From the cell containing the given text, extract its center point as [x, y] coordinate. 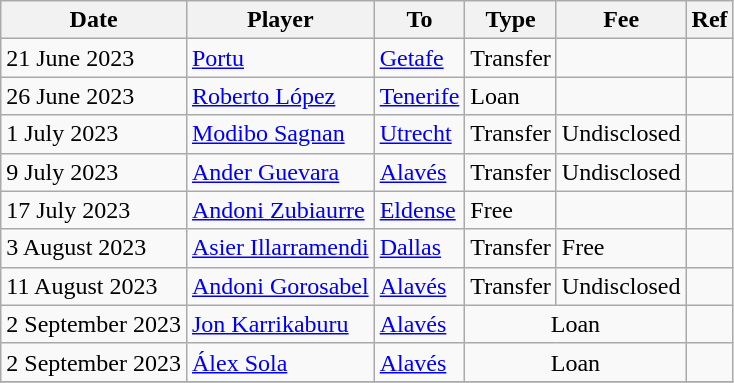
3 August 2023 [94, 248]
Type [511, 20]
Álex Sola [280, 362]
Portu [280, 58]
Fee [621, 20]
Ander Guevara [280, 172]
Dallas [420, 248]
Jon Karrikaburu [280, 324]
Roberto López [280, 96]
Andoni Gorosabel [280, 286]
21 June 2023 [94, 58]
Date [94, 20]
Ref [710, 20]
17 July 2023 [94, 210]
Getafe [420, 58]
11 August 2023 [94, 286]
To [420, 20]
Player [280, 20]
Tenerife [420, 96]
Eldense [420, 210]
26 June 2023 [94, 96]
Andoni Zubiaurre [280, 210]
Utrecht [420, 134]
9 July 2023 [94, 172]
1 July 2023 [94, 134]
Modibo Sagnan [280, 134]
Asier Illarramendi [280, 248]
